Search for the cell housing the specified text and yield its [X, Y] center coordinate. 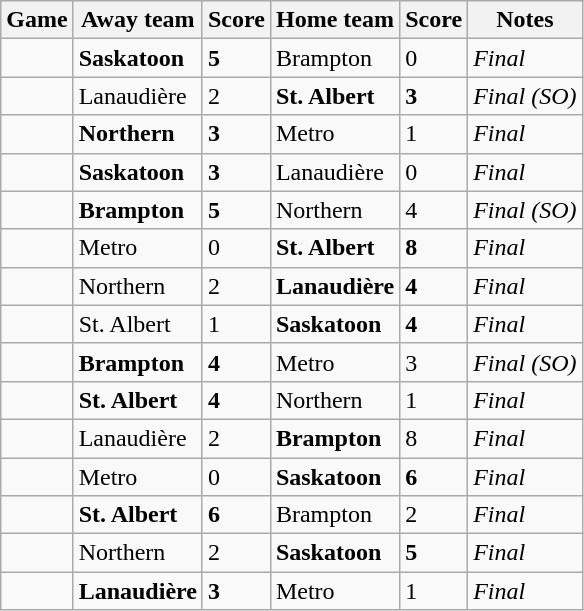
Away team [138, 20]
Game [37, 20]
Home team [334, 20]
Notes [525, 20]
